Output the (X, Y) coordinate of the center of the cell containing the given text.  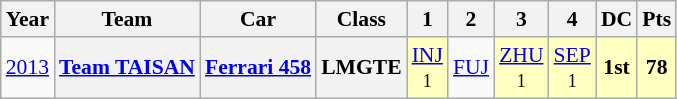
Team (127, 19)
DC (616, 19)
1st (616, 68)
1 (428, 19)
78 (656, 68)
Team TAISAN (127, 68)
Ferrari 458 (258, 68)
Car (258, 19)
LMGTE (361, 68)
FUJ (471, 68)
SEP1 (572, 68)
Year (28, 19)
Pts (656, 19)
3 (521, 19)
Class (361, 19)
ZHU1 (521, 68)
4 (572, 19)
2013 (28, 68)
INJ1 (428, 68)
2 (471, 19)
